Return the (x, y) coordinate for the center point of the cell that contains the specified text.  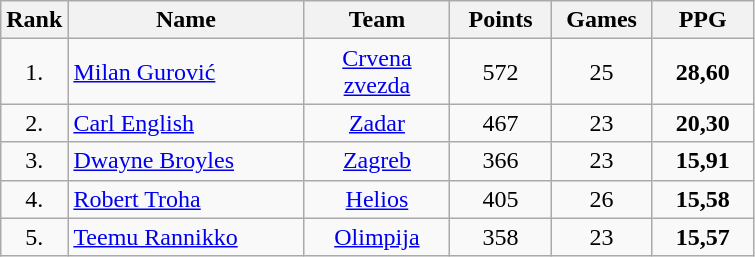
Zadar (377, 123)
15,91 (702, 161)
Team (377, 20)
Dwayne Broyles (186, 161)
2. (34, 123)
1. (34, 72)
358 (500, 237)
Helios (377, 199)
5. (34, 237)
Rank (34, 20)
Crvena zvezda (377, 72)
25 (602, 72)
572 (500, 72)
405 (500, 199)
Olimpija (377, 237)
Carl English (186, 123)
Games (602, 20)
Milan Gurović (186, 72)
28,60 (702, 72)
467 (500, 123)
Zagreb (377, 161)
Teemu Rannikko (186, 237)
PPG (702, 20)
3. (34, 161)
26 (602, 199)
4. (34, 199)
15,57 (702, 237)
366 (500, 161)
20,30 (702, 123)
Robert Troha (186, 199)
Points (500, 20)
15,58 (702, 199)
Name (186, 20)
